Detect which cell encompasses the target text, then output its [X, Y] center coordinate. 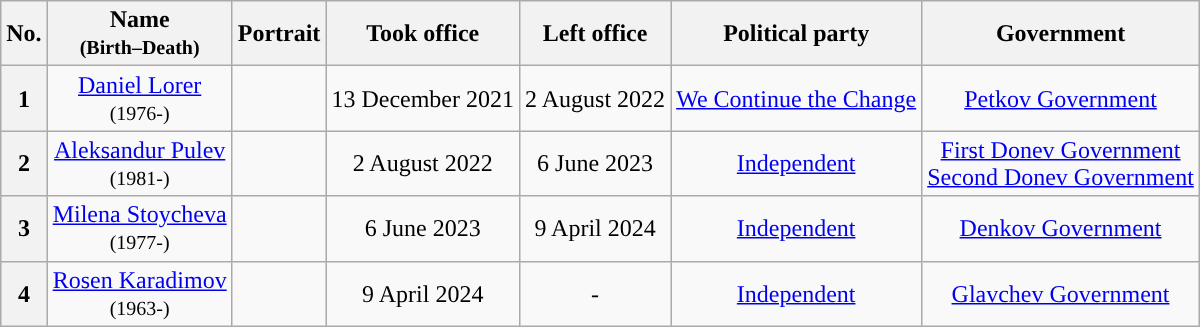
2 [24, 164]
Aleksandur Pulev(1981-) [140, 164]
No. [24, 34]
Government [1061, 34]
3 [24, 228]
We Continue the Change [796, 98]
Rosen Karadimov(1963-) [140, 294]
Took office [423, 34]
First Donev GovernmentSecond Donev Government [1061, 164]
Milena Stoycheva(1977-) [140, 228]
13 December 2021 [423, 98]
4 [24, 294]
1 [24, 98]
Petkov Government [1061, 98]
Left office [596, 34]
Portrait [279, 34]
Daniel Lorer(1976-) [140, 98]
- [596, 294]
Name(Birth–Death) [140, 34]
Denkov Government [1061, 228]
Glavchev Government [1061, 294]
Political party [796, 34]
